Scan for the cell matching the given text and deliver its (x, y) coordinate at center. 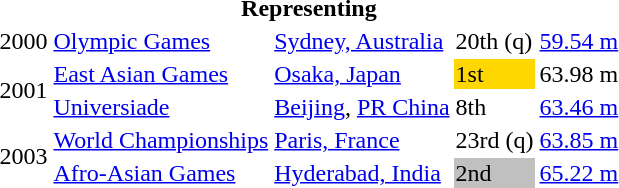
Osaka, Japan (362, 74)
1st (494, 74)
2nd (494, 173)
23rd (q) (494, 140)
Beijing, PR China (362, 107)
World Championships (161, 140)
Paris, France (362, 140)
East Asian Games (161, 74)
Universiade (161, 107)
Hyderabad, India (362, 173)
Olympic Games (161, 41)
20th (q) (494, 41)
8th (494, 107)
Afro-Asian Games (161, 173)
Sydney, Australia (362, 41)
